Return [x, y] of the center of cell containing provided text 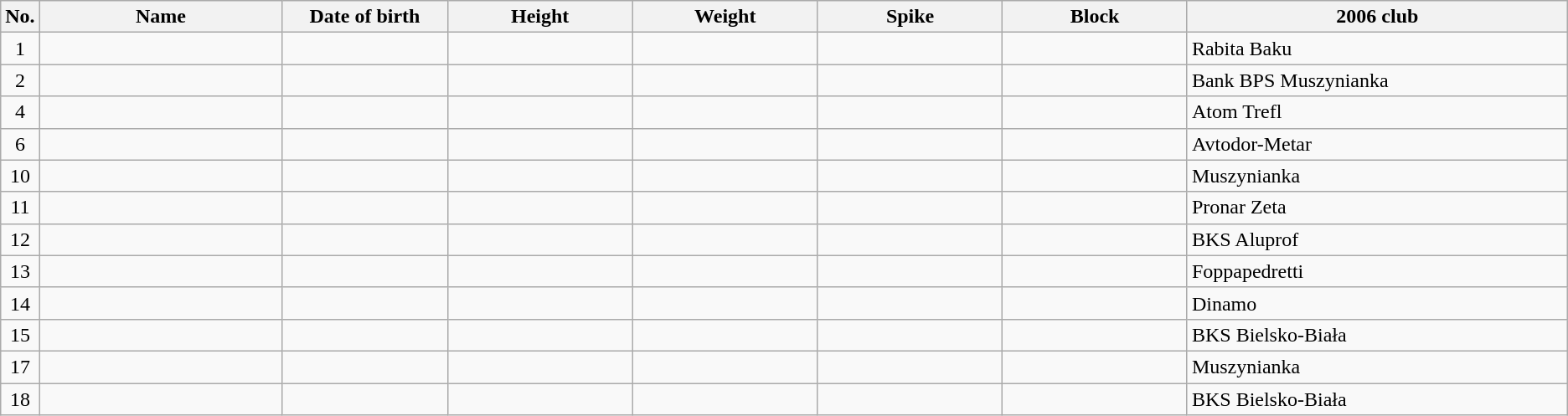
Date of birth [365, 17]
Dinamo [1377, 303]
6 [20, 144]
Bank BPS Muszynianka [1377, 80]
13 [20, 271]
Rabita Baku [1377, 49]
2006 club [1377, 17]
11 [20, 208]
Foppapedretti [1377, 271]
18 [20, 399]
17 [20, 367]
Avtodor-Metar [1377, 144]
Name [161, 17]
2 [20, 80]
15 [20, 335]
Weight [725, 17]
12 [20, 239]
Height [539, 17]
Pronar Zeta [1377, 208]
Spike [910, 17]
Block [1096, 17]
BKS Aluprof [1377, 239]
No. [20, 17]
4 [20, 112]
10 [20, 176]
1 [20, 49]
14 [20, 303]
Atom Trefl [1377, 112]
